Determine the (x, y) coordinate at the center of the cell enclosing the given text.  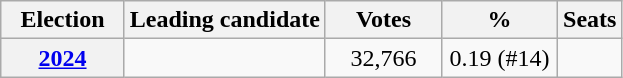
Seats (590, 20)
% (499, 20)
2024 (63, 58)
Votes (383, 20)
Election (63, 20)
Leading candidate (224, 20)
0.19 (#14) (499, 58)
32,766 (383, 58)
